Locate the cell with the specified text and output its (x, y) center coordinate. 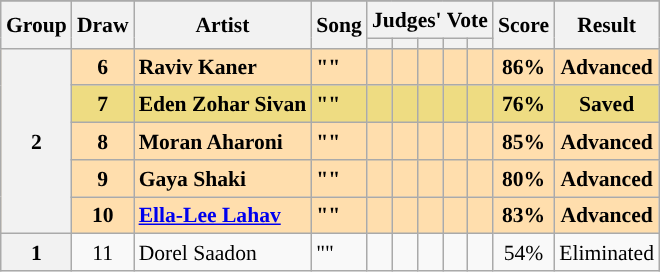
10 (103, 216)
Group (36, 24)
8 (103, 142)
2 (36, 141)
9 (103, 178)
54% (524, 252)
Eliminated (606, 252)
80% (524, 178)
85% (524, 142)
Draw (103, 24)
83% (524, 216)
Eden Zohar Sivan (223, 104)
Gaya Shaki (223, 178)
86% (524, 66)
Moran Aharoni (223, 142)
Score (524, 24)
Judges' Vote (430, 20)
Raviv Kaner (223, 66)
76% (524, 104)
Song (339, 24)
Saved (606, 104)
Dorel Saadon (223, 252)
Ella-Lee Lahav (223, 216)
7 (103, 104)
11 (103, 252)
6 (103, 66)
Result (606, 24)
1 (36, 252)
Artist (223, 24)
